Determine the (x, y) coordinate at the center of the cell enclosing the given text.  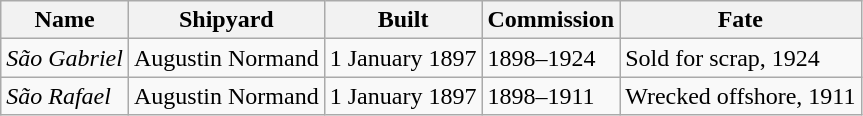
Sold for scrap, 1924 (740, 58)
Name (65, 20)
São Gabriel (65, 58)
Fate (740, 20)
São Rafael (65, 96)
1898–1911 (551, 96)
Wrecked offshore, 1911 (740, 96)
Commission (551, 20)
Built (403, 20)
1898–1924 (551, 58)
Shipyard (226, 20)
